Search for the cell housing the specified text and yield its [x, y] center coordinate. 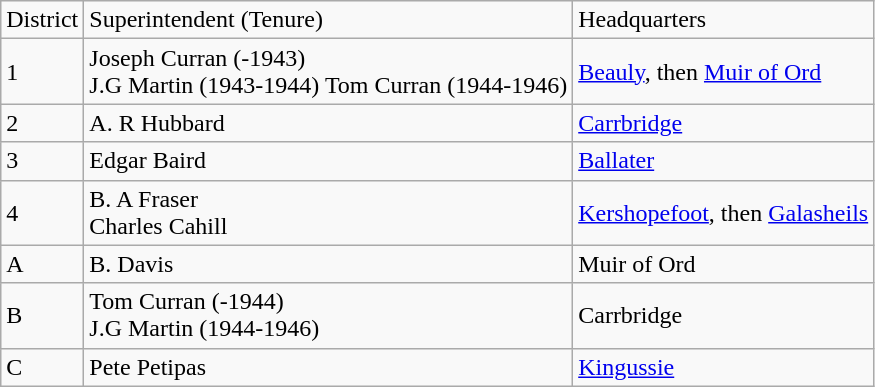
3 [42, 161]
A. R Hubbard [328, 123]
Joseph Curran (-1943)J.G Martin (1943-1944) Tom Curran (1944-1946) [328, 72]
Superintendent (Tenure) [328, 20]
Edgar Baird [328, 161]
4 [42, 212]
District [42, 20]
Beauly, then Muir of Ord [724, 72]
Kershopefoot, then Galasheils [724, 212]
C [42, 367]
Tom Curran (-1944)J.G Martin (1944-1946) [328, 316]
2 [42, 123]
A [42, 264]
B. A FraserCharles Cahill [328, 212]
Ballater [724, 161]
B. Davis [328, 264]
Kingussie [724, 367]
1 [42, 72]
Headquarters [724, 20]
B [42, 316]
Muir of Ord [724, 264]
Pete Petipas [328, 367]
